Output the [X, Y] coordinate of the center of the cell containing the given text.  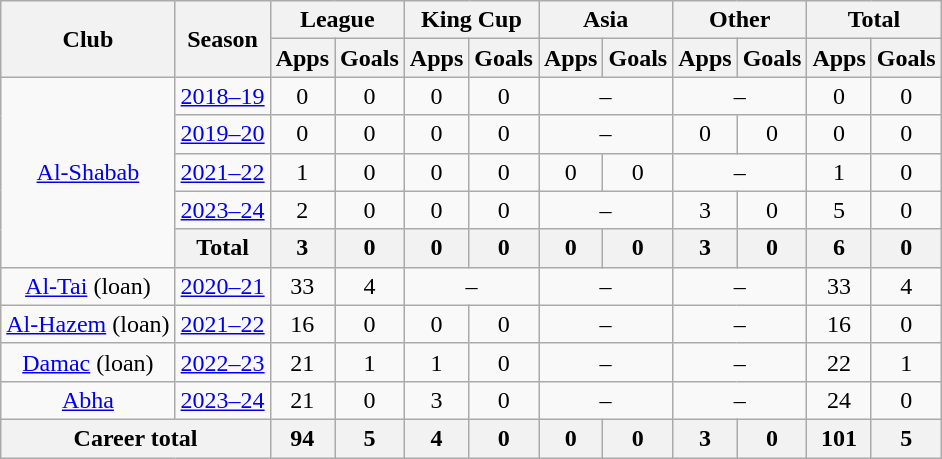
League [337, 20]
94 [302, 438]
Al-Shabab [88, 172]
Season [222, 39]
2022–23 [222, 362]
2020–21 [222, 286]
2019–20 [222, 134]
Club [88, 39]
Career total [136, 438]
Damac (loan) [88, 362]
2 [302, 210]
Al-Hazem (loan) [88, 324]
6 [839, 248]
22 [839, 362]
Asia [605, 20]
Abha [88, 400]
Al-Tai (loan) [88, 286]
2018–19 [222, 96]
King Cup [471, 20]
24 [839, 400]
101 [839, 438]
Other [740, 20]
